From the cell containing the given text, extract its center point as [x, y] coordinate. 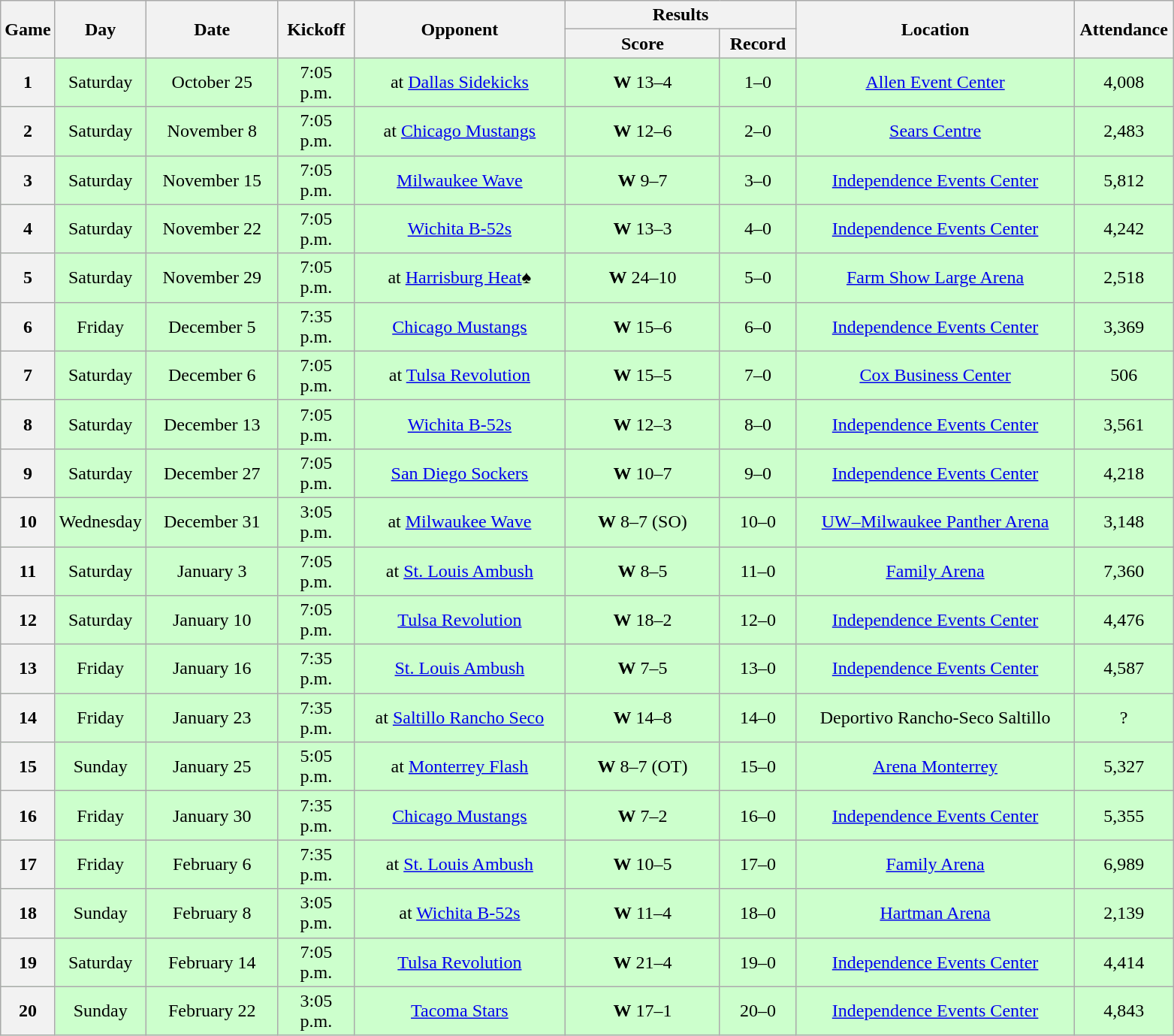
Milwaukee Wave [460, 180]
4 [28, 228]
12–0 [757, 621]
17–0 [757, 864]
W 15–5 [642, 376]
W 17–1 [642, 1011]
4,587 [1124, 669]
November 8 [212, 131]
W 18–2 [642, 621]
W 8–5 [642, 571]
Day [101, 29]
Attendance [1124, 29]
2–0 [757, 131]
7–0 [757, 376]
9–0 [757, 473]
at Saltillo Rancho Seco [460, 718]
at Milwaukee Wave [460, 521]
2,483 [1124, 131]
Score [642, 44]
15–0 [757, 766]
W 11–4 [642, 914]
10–0 [757, 521]
5 [28, 278]
14 [28, 718]
18 [28, 914]
4,242 [1124, 228]
Opponent [460, 29]
October 25 [212, 83]
Hartman Arena [936, 914]
W 24–10 [642, 278]
2,139 [1124, 914]
W 8–7 (SO) [642, 521]
Location [936, 29]
16–0 [757, 816]
Date [212, 29]
16 [28, 816]
11–0 [757, 571]
1–0 [757, 83]
W 8–7 (OT) [642, 766]
at Dallas Sidekicks [460, 83]
February 6 [212, 864]
at Tulsa Revolution [460, 376]
13–0 [757, 669]
7 [28, 376]
W 12–6 [642, 131]
4,414 [1124, 962]
6–0 [757, 326]
Wednesday [101, 521]
Game [28, 29]
January 25 [212, 766]
at Monterrey Flash [460, 766]
506 [1124, 376]
7,360 [1124, 571]
Deportivo Rancho-Seco Saltillo [936, 718]
Sears Centre [936, 131]
January 3 [212, 571]
5:05 p.m. [315, 766]
St. Louis Ambush [460, 669]
4,476 [1124, 621]
W 15–6 [642, 326]
8 [28, 424]
January 16 [212, 669]
December 5 [212, 326]
Arena Monterrey [936, 766]
10 [28, 521]
19 [28, 962]
December 6 [212, 376]
4,218 [1124, 473]
1 [28, 83]
3,148 [1124, 521]
W 10–7 [642, 473]
W 10–5 [642, 864]
5,812 [1124, 180]
February 22 [212, 1011]
January 30 [212, 816]
4–0 [757, 228]
14–0 [757, 718]
12 [28, 621]
19–0 [757, 962]
4,008 [1124, 83]
17 [28, 864]
6,989 [1124, 864]
Farm Show Large Arena [936, 278]
3 [28, 180]
January 23 [212, 718]
December 31 [212, 521]
3–0 [757, 180]
3,561 [1124, 424]
Kickoff [315, 29]
2 [28, 131]
18–0 [757, 914]
November 22 [212, 228]
Record [757, 44]
20–0 [757, 1011]
W 12–3 [642, 424]
UW–Milwaukee Panther Arena [936, 521]
Allen Event Center [936, 83]
W 13–3 [642, 228]
4,843 [1124, 1011]
9 [28, 473]
San Diego Sockers [460, 473]
December 27 [212, 473]
15 [28, 766]
11 [28, 571]
5,327 [1124, 766]
November 29 [212, 278]
5,355 [1124, 816]
20 [28, 1011]
at Harrisburg Heat♠ [460, 278]
at Chicago Mustangs [460, 131]
? [1124, 718]
December 13 [212, 424]
January 10 [212, 621]
8–0 [757, 424]
2,518 [1124, 278]
W 9–7 [642, 180]
13 [28, 669]
W 14–8 [642, 718]
Cox Business Center [936, 376]
November 15 [212, 180]
February 14 [212, 962]
6 [28, 326]
W 21–4 [642, 962]
W 13–4 [642, 83]
5–0 [757, 278]
at Wichita B-52s [460, 914]
February 8 [212, 914]
W 7–5 [642, 669]
W 7–2 [642, 816]
Tacoma Stars [460, 1011]
3,369 [1124, 326]
Results [681, 15]
